Capture the cell that displays the provided text and extract its [x, y] central coordinate. 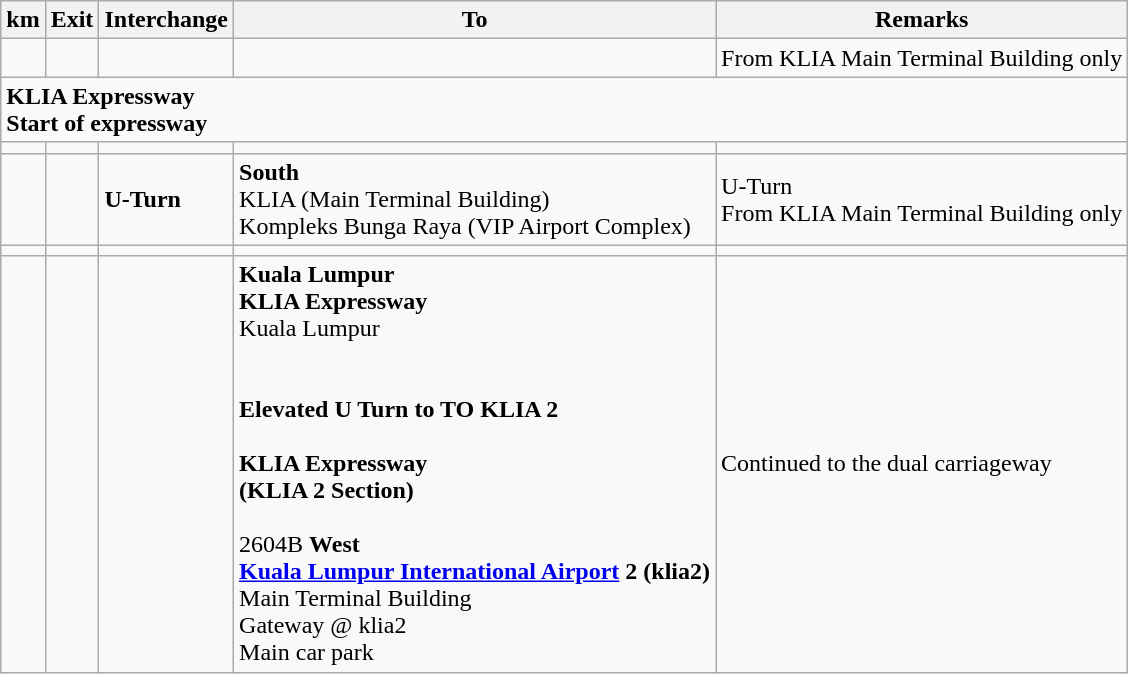
Remarks [922, 20]
U-TurnFrom KLIA Main Terminal Building only [922, 199]
From KLIA Main Terminal Building only [922, 58]
To [475, 20]
KLIA ExpresswayStart of expressway [564, 110]
U-Turn [166, 199]
km [23, 20]
Interchange [166, 20]
South KLIA (Main Terminal Building) Kompleks Bunga Raya (VIP Airport Complex) [475, 199]
Exit [72, 20]
Continued to the dual carriageway [922, 464]
